Identify which cell holds the provided text, then report its (x, y) central coordinate. 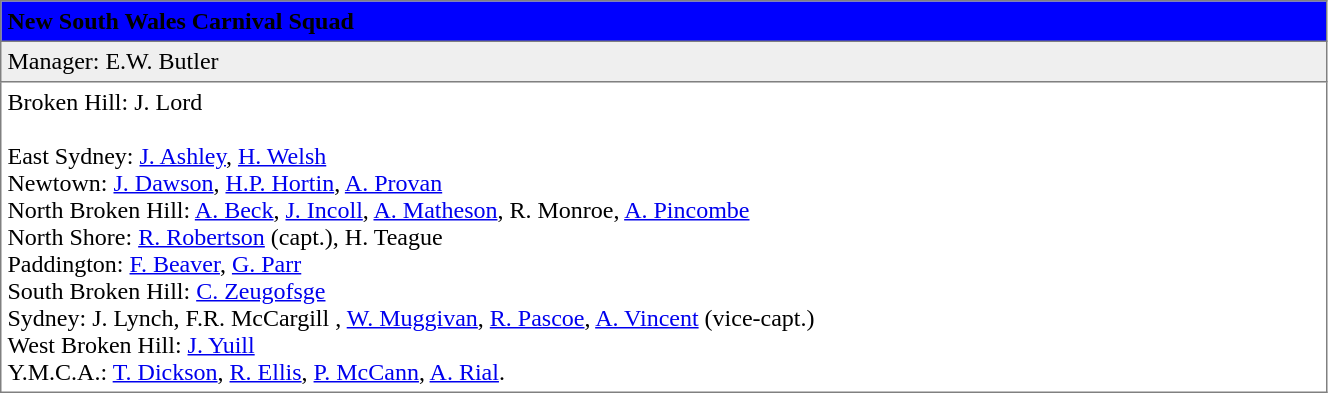
New South Wales Carnival Squad (664, 21)
Manager: E.W. Butler (664, 61)
